Detect which cell encompasses the target text, then output its [x, y] center coordinate. 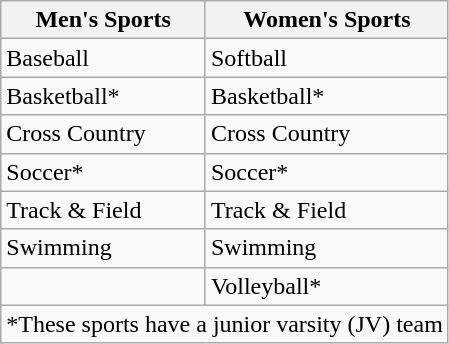
*These sports have a junior varsity (JV) team [225, 324]
Women's Sports [326, 20]
Volleyball* [326, 286]
Men's Sports [104, 20]
Baseball [104, 58]
Softball [326, 58]
